For the text-containing cell, return its midpoint in (x, y) coordinate format. 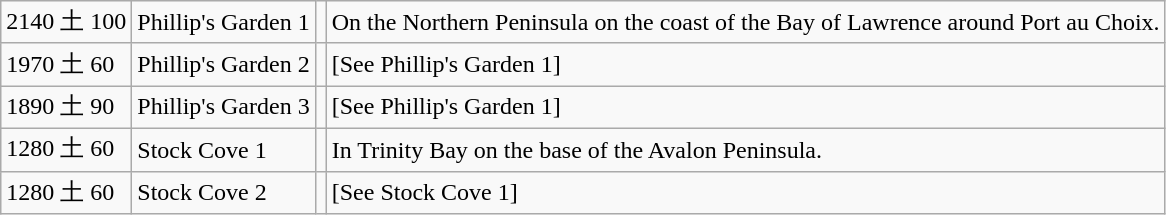
[See Stock Cove 1] (746, 192)
1890 土 90 (66, 108)
Stock Cove 2 (224, 192)
In Trinity Bay on the base of the Avalon Peninsula. (746, 150)
Phillip's Garden 2 (224, 64)
Phillip's Garden 3 (224, 108)
1970 土 60 (66, 64)
2140 土 100 (66, 22)
Phillip's Garden 1 (224, 22)
Stock Cove 1 (224, 150)
On the Northern Peninsula on the coast of the Bay of Lawrence around Port au Choix. (746, 22)
